Scan for the cell matching the given text and deliver its (X, Y) coordinate at center. 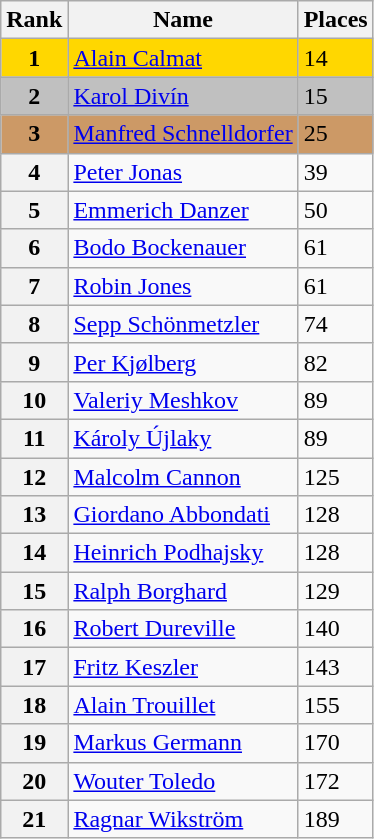
Károly Újlaky (183, 438)
17 (34, 667)
Heinrich Podhajsky (183, 553)
Markus Germann (183, 743)
Ragnar Wikström (183, 819)
21 (34, 819)
20 (34, 781)
143 (336, 667)
Emmerich Danzer (183, 210)
82 (336, 362)
172 (336, 781)
10 (34, 400)
13 (34, 515)
Robert Dureville (183, 629)
6 (34, 248)
18 (34, 705)
39 (336, 172)
Karol Divín (183, 96)
11 (34, 438)
Robin Jones (183, 286)
Malcolm Cannon (183, 477)
Valeriy Meshkov (183, 400)
16 (34, 629)
Ralph Borghard (183, 591)
Giordano Abbondati (183, 515)
Per Kjølberg (183, 362)
Rank (34, 20)
Fritz Keszler (183, 667)
4 (34, 172)
125 (336, 477)
1 (34, 58)
Alain Calmat (183, 58)
Bodo Bockenauer (183, 248)
Alain Trouillet (183, 705)
74 (336, 324)
25 (336, 134)
Peter Jonas (183, 172)
3 (34, 134)
19 (34, 743)
2 (34, 96)
12 (34, 477)
Name (183, 20)
Manfred Schnelldorfer (183, 134)
155 (336, 705)
170 (336, 743)
129 (336, 591)
9 (34, 362)
189 (336, 819)
50 (336, 210)
Sepp Schönmetzler (183, 324)
140 (336, 629)
5 (34, 210)
Places (336, 20)
Wouter Toledo (183, 781)
8 (34, 324)
7 (34, 286)
